Pinpoint the cell where the given text exists, returning its (x, y) midpoint coordinate. 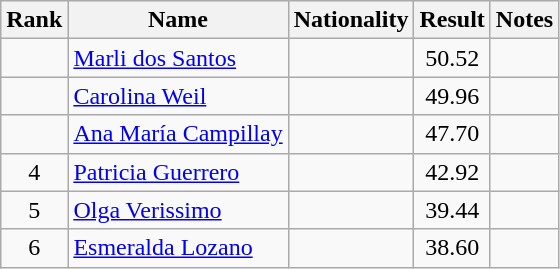
Nationality (351, 20)
Carolina Weil (178, 96)
Notes (524, 20)
42.92 (452, 172)
Ana María Campillay (178, 134)
Name (178, 20)
4 (34, 172)
Esmeralda Lozano (178, 248)
Marli dos Santos (178, 58)
5 (34, 210)
Rank (34, 20)
Patricia Guerrero (178, 172)
Result (452, 20)
38.60 (452, 248)
47.70 (452, 134)
Olga Verissimo (178, 210)
50.52 (452, 58)
49.96 (452, 96)
6 (34, 248)
39.44 (452, 210)
